Locate the cell with the specified text and output its [X, Y] center coordinate. 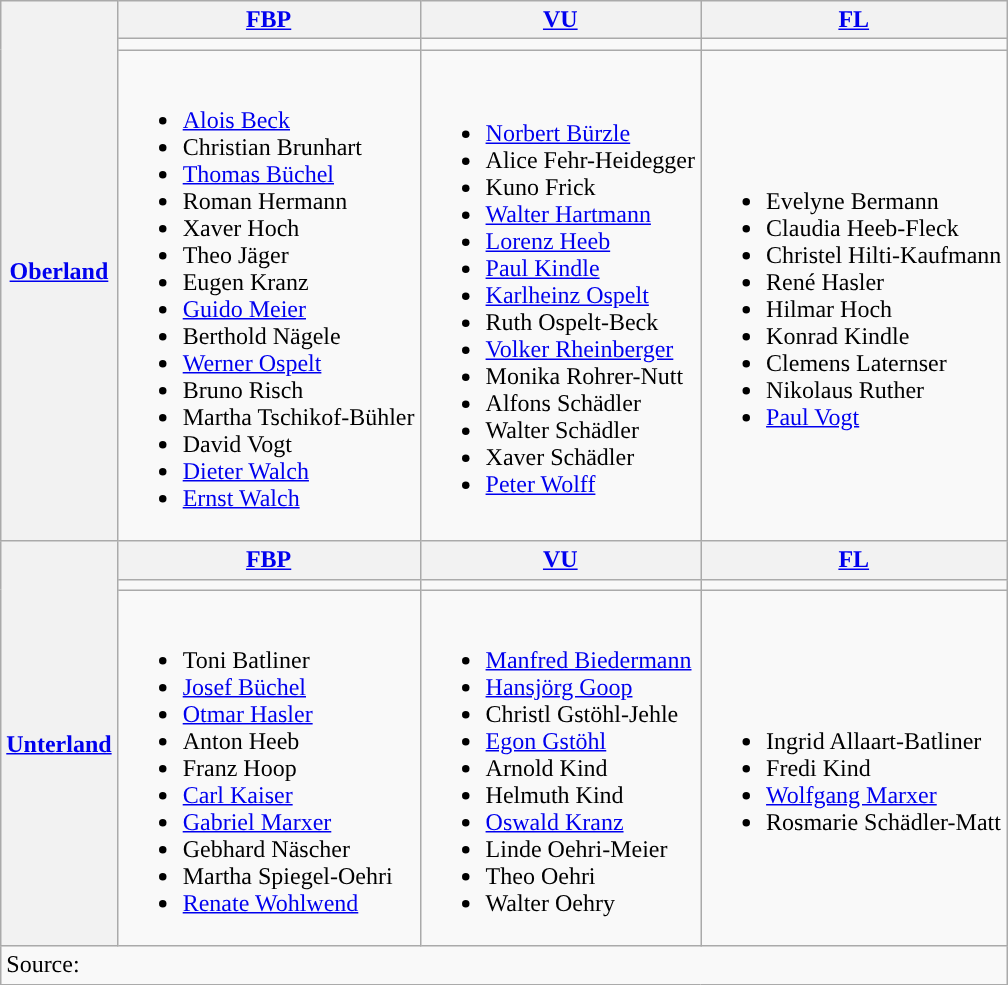
Unterland [59, 744]
Evelyne BermannClaudia Heeb-FleckChristel Hilti-KaufmannRené HaslerHilmar HochKonrad KindleClemens LaternserNikolaus RutherPaul Vogt [854, 296]
Oberland [59, 271]
Toni BatlinerJosef BüchelOtmar HaslerAnton HeebFranz HoopCarl KaiserGabriel MarxerGebhard NäscherMartha Spiegel-OehriRenate Wohlwend [268, 768]
Ingrid Allaart-BatlinerFredi KindWolfgang MarxerRosmarie Schädler-Matt [854, 768]
Manfred BiedermannHansjörg GoopChristl Gstöhl-JehleEgon GstöhlArnold KindHelmuth KindOswald KranzLinde Oehri-MeierTheo OehriWalter Oehry [560, 768]
Source: [504, 965]
